Provide the [X, Y] coordinate of the cell's center where the given text is located.  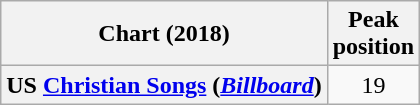
19 [373, 85]
Peakposition [373, 34]
Chart (2018) [164, 34]
US Christian Songs (Billboard) [164, 85]
